For the text-containing cell, return its midpoint in [x, y] coordinate format. 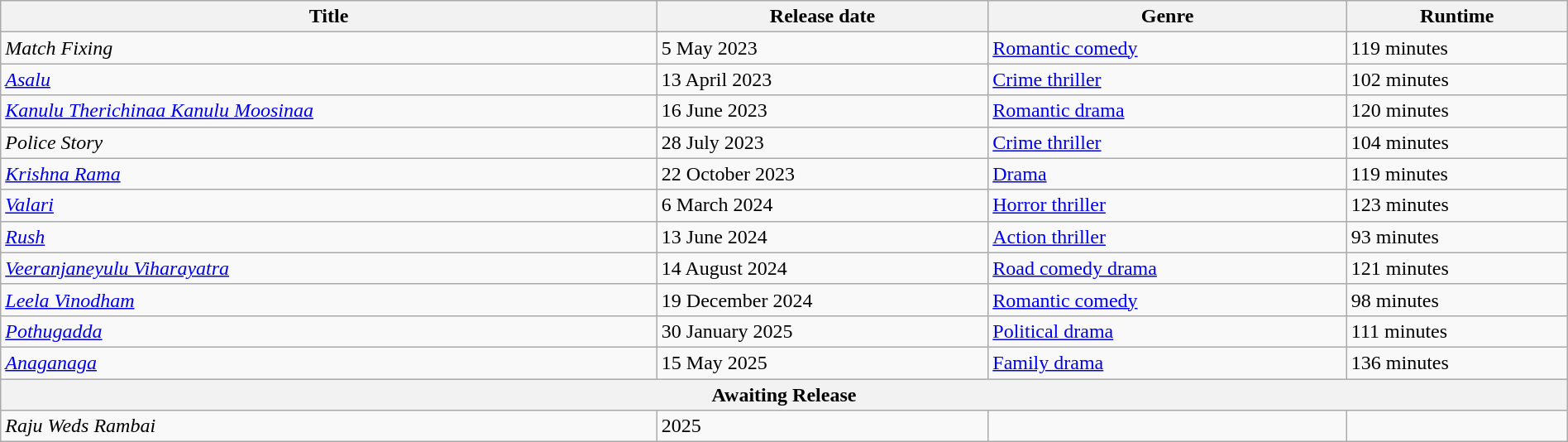
Political drama [1168, 331]
Raju Weds Rambai [329, 426]
Drama [1168, 174]
6 March 2024 [822, 205]
Police Story [329, 142]
Road comedy drama [1168, 268]
5 May 2023 [822, 48]
Romantic drama [1168, 111]
2025 [822, 426]
19 December 2024 [822, 300]
Anaganaga [329, 363]
102 minutes [1457, 79]
111 minutes [1457, 331]
Title [329, 17]
Family drama [1168, 363]
Valari [329, 205]
121 minutes [1457, 268]
30 January 2025 [822, 331]
104 minutes [1457, 142]
Match Fixing [329, 48]
Leela Vinodham [329, 300]
14 August 2024 [822, 268]
13 April 2023 [822, 79]
Runtime [1457, 17]
Horror thriller [1168, 205]
Veeranjaneyulu Viharayatra [329, 268]
123 minutes [1457, 205]
15 May 2025 [822, 363]
Action thriller [1168, 237]
93 minutes [1457, 237]
Awaiting Release [784, 395]
28 July 2023 [822, 142]
98 minutes [1457, 300]
13 June 2024 [822, 237]
Rush [329, 237]
Kanulu Therichinaa Kanulu Moosinaa [329, 111]
22 October 2023 [822, 174]
Asalu [329, 79]
Genre [1168, 17]
16 June 2023 [822, 111]
Krishna Rama [329, 174]
136 minutes [1457, 363]
Release date [822, 17]
Pothugadda [329, 331]
120 minutes [1457, 111]
